Locate the cell with the specified text and output its (x, y) center coordinate. 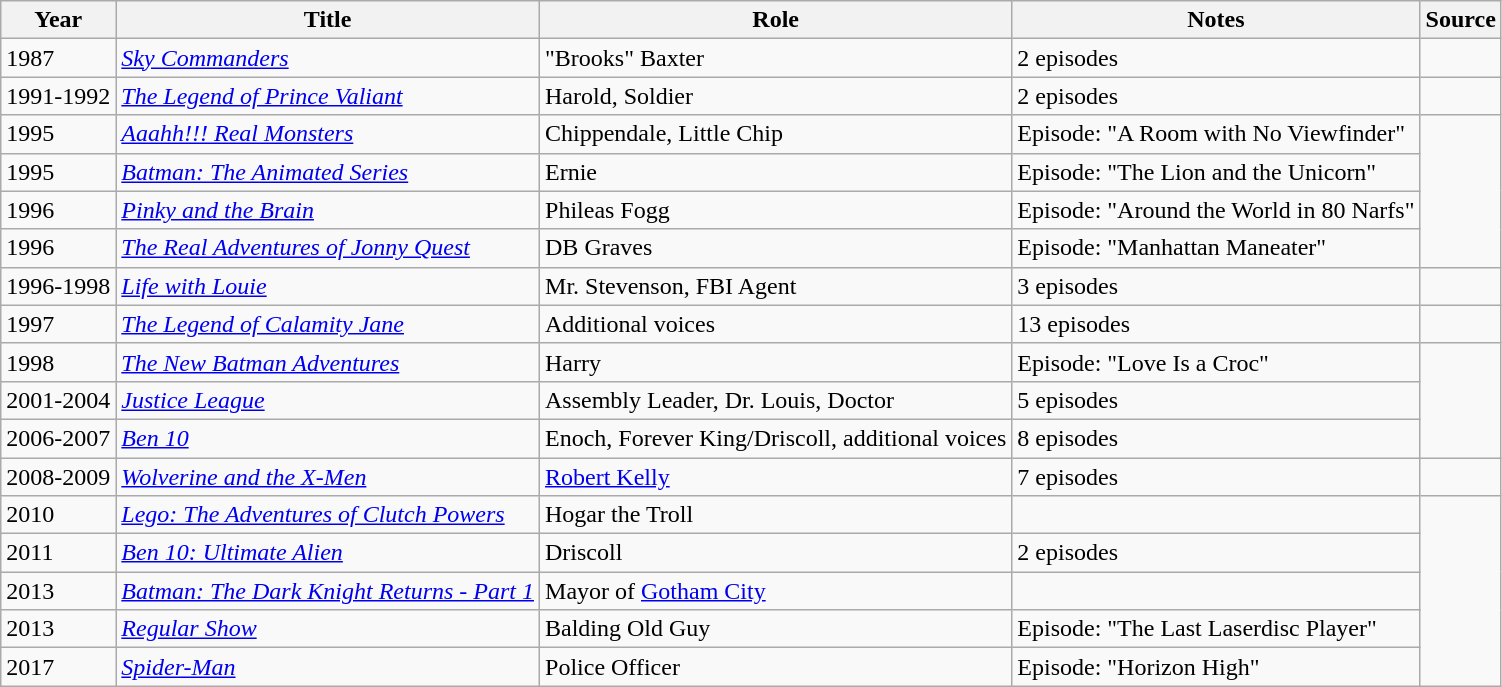
Driscoll (776, 553)
Phileas Fogg (776, 210)
Batman: The Animated Series (328, 172)
Regular Show (328, 629)
Role (776, 20)
Episode: "Around the World in 80 Narfs" (1216, 210)
Balding Old Guy (776, 629)
Harry (776, 362)
Aaahh!!! Real Monsters (328, 134)
Justice League (328, 400)
Notes (1216, 20)
Title (328, 20)
Episode: "Manhattan Maneater" (1216, 248)
Mr. Stevenson, FBI Agent (776, 286)
2011 (58, 553)
Mayor of Gotham City (776, 591)
Life with Louie (328, 286)
7 episodes (1216, 477)
Episode: "Horizon High" (1216, 667)
1998 (58, 362)
Episode: "A Room with No Viewfinder" (1216, 134)
The Real Adventures of Jonny Quest (328, 248)
3 episodes (1216, 286)
"Brooks" Baxter (776, 58)
Batman: The Dark Knight Returns - Part 1 (328, 591)
Source (1460, 20)
2008-2009 (58, 477)
1996-1998 (58, 286)
Ernie (776, 172)
13 episodes (1216, 324)
Hogar the Troll (776, 515)
Lego: The Adventures of Clutch Powers (328, 515)
Pinky and the Brain (328, 210)
Episode: "The Last Laserdisc Player" (1216, 629)
The Legend of Prince Valiant (328, 96)
Harold, Soldier (776, 96)
Year (58, 20)
1987 (58, 58)
2017 (58, 667)
The Legend of Calamity Jane (328, 324)
Spider-Man (328, 667)
Chippendale, Little Chip (776, 134)
1997 (58, 324)
Robert Kelly (776, 477)
DB Graves (776, 248)
Wolverine and the X-Men (328, 477)
Episode: "Love Is a Croc" (1216, 362)
1991-1992 (58, 96)
Police Officer (776, 667)
2006-2007 (58, 438)
5 episodes (1216, 400)
Sky Commanders (328, 58)
Ben 10 (328, 438)
Ben 10: Ultimate Alien (328, 553)
Assembly Leader, Dr. Louis, Doctor (776, 400)
2010 (58, 515)
Episode: "The Lion and the Unicorn" (1216, 172)
2001-2004 (58, 400)
8 episodes (1216, 438)
The New Batman Adventures (328, 362)
Additional voices (776, 324)
Enoch, Forever King/Driscoll, additional voices (776, 438)
